Identify which cell holds the provided text, then report its [X, Y] central coordinate. 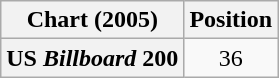
US Billboard 200 [92, 58]
36 [231, 58]
Chart (2005) [92, 20]
Position [231, 20]
